Return (X, Y) of the center of cell containing provided text 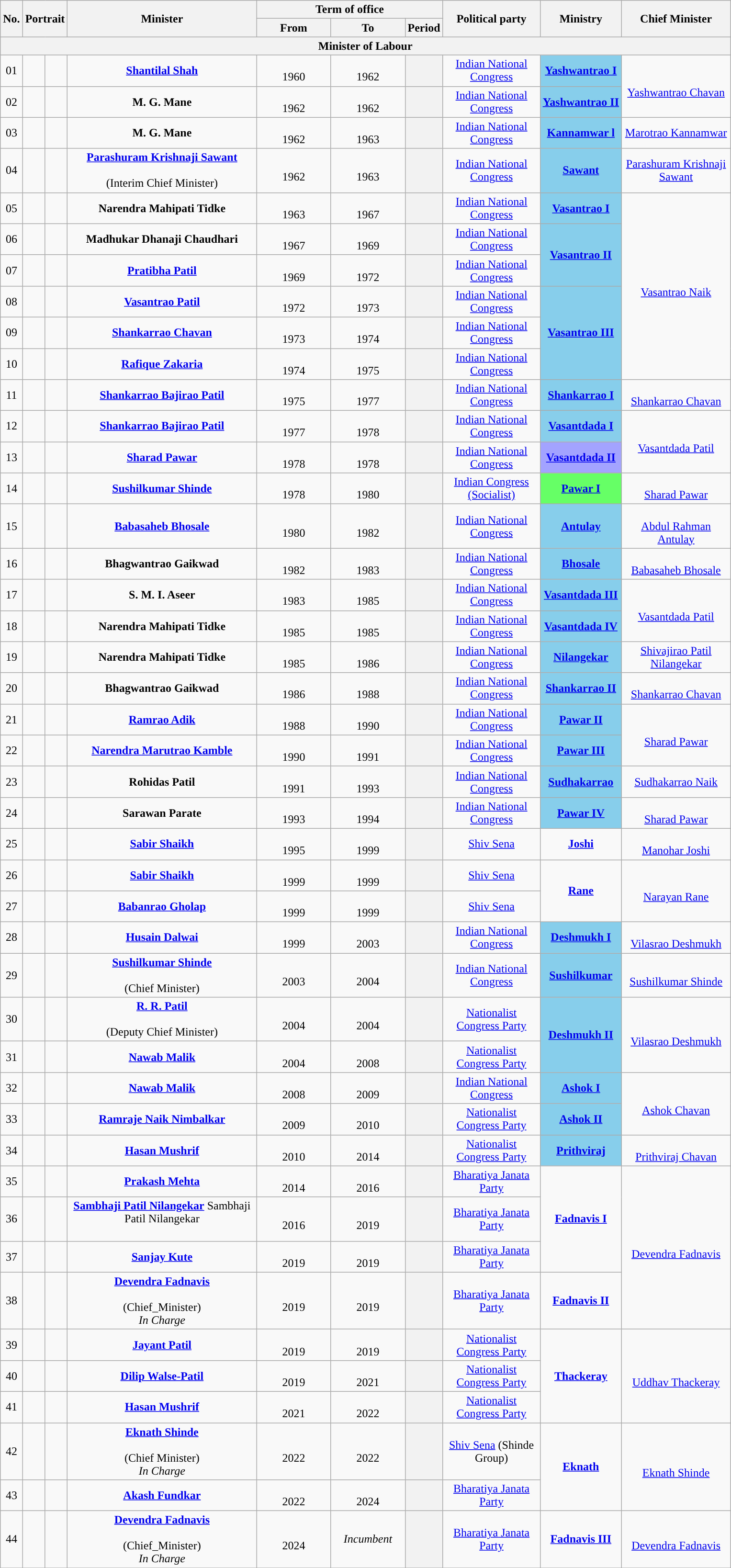
27 (11, 907)
Portrait (45, 19)
Shantilal Shah (162, 71)
Nilangekar (581, 657)
Shankarrao I (581, 395)
Yashwantrao I (581, 71)
12 (11, 426)
Parashuram Krishnaji Sawant (676, 170)
Eknath Shinde (Chief Minister)In Charge (162, 1452)
35 (11, 1182)
Vasantdada III (581, 595)
Kannamwar l (581, 133)
Yashwantrao II (581, 102)
S. M. I. Aseer (162, 595)
28 (11, 937)
Prithviraj Chavan (676, 1150)
1960 (294, 71)
R. R. Patil (Deputy Chief Minister) (162, 1019)
31 (11, 1057)
Ashok II (581, 1119)
36 (11, 1219)
Vasantdada II (581, 458)
Vasantrao III (581, 332)
07 (11, 270)
41 (11, 1407)
38 (11, 1300)
18 (11, 626)
Indian Congress (Socialist) (491, 488)
06 (11, 239)
Sarawan Parate (162, 813)
Fadnavis I (581, 1219)
To (368, 28)
Eknath (581, 1467)
Joshi (581, 844)
Dilip Walse-Patil (162, 1376)
Rane (581, 891)
21 (11, 719)
Narayan Rane (676, 891)
26 (11, 875)
Sambhaji Patil Nilangekar Sambhaji Patil Nilangekar (162, 1219)
Jayant Patil (162, 1344)
20 (11, 688)
No. (11, 19)
Vasantrao Naik (676, 286)
08 (11, 302)
Parashuram Krishnaji Sawant (Interim Chief Minister) (162, 170)
Eknath Shinde (676, 1467)
19 (11, 657)
Vasantrao Patil (162, 302)
Period (424, 28)
Pawar III (581, 751)
05 (11, 208)
40 (11, 1376)
Vasantrao I (581, 208)
Minister (162, 19)
39 (11, 1344)
Akash Fundkar (162, 1496)
Madhukar Dhanaji Chaudhari (162, 239)
Narendra Marutrao Kamble (162, 751)
Sanjay Kute (162, 1256)
Ashok Chavan (676, 1104)
Prakash Mehta (162, 1182)
1995 (294, 844)
Vasantdada IV (581, 626)
01 (11, 71)
Bhosale (581, 564)
Sudhakarrao (581, 781)
32 (11, 1088)
Prithviraj (581, 1150)
42 (11, 1452)
Sushilkumar Shinde (Chief Minister) (162, 975)
Shankarrao II (581, 688)
Deshmukh I (581, 937)
37 (11, 1256)
23 (11, 781)
Pawar IV (581, 813)
Pawar II (581, 719)
Shiv Sena (Shinde Group) (491, 1452)
Sushilkumar (581, 975)
Rafique Zakaria (162, 364)
11 (11, 395)
Chief Minister (676, 19)
Fadnavis III (581, 1540)
Antulay (581, 526)
09 (11, 332)
44 (11, 1540)
Ramrao Adik (162, 719)
Vasantdada I (581, 426)
Ministry (581, 19)
Ashok I (581, 1088)
03 (11, 133)
34 (11, 1150)
29 (11, 975)
33 (11, 1119)
15 (11, 526)
Incumbent (368, 1540)
Minister of Labour (366, 46)
Shivajirao Patil Nilangekar (676, 657)
Term of office (349, 10)
Thackeray (581, 1376)
02 (11, 102)
16 (11, 564)
Uddhav Thackeray (676, 1376)
Marotrao Kannamwar (676, 133)
14 (11, 488)
Babanrao Gholap (162, 907)
Rohidas Patil (162, 781)
Vasantrao II (581, 255)
Sawant (581, 170)
24 (11, 813)
04 (11, 170)
10 (11, 364)
Manohar Joshi (676, 844)
22 (11, 751)
25 (11, 844)
Political party (491, 19)
30 (11, 1019)
Fadnavis II (581, 1300)
43 (11, 1496)
Husain Dalwai (162, 937)
1994 (368, 813)
Yashwantrao Chavan (676, 86)
17 (11, 595)
Abdul Rahman Antulay (676, 526)
From (294, 28)
Deshmukh II (581, 1035)
Pawar I (581, 488)
Ramraje Naik Nimbalkar (162, 1119)
Sudhakarrao Naik (676, 781)
13 (11, 458)
Pratibha Patil (162, 270)
